Find where the given text appears and provide that cell's center as [X, Y] coordinate. 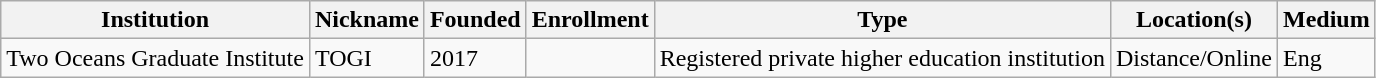
Distance/Online [1194, 58]
Medium [1326, 20]
Registered private higher education institution [882, 58]
TOGI [366, 58]
Founded [475, 20]
2017 [475, 58]
Eng [1326, 58]
Type [882, 20]
Nickname [366, 20]
Location(s) [1194, 20]
Two Oceans Graduate Institute [156, 58]
Enrollment [590, 20]
Institution [156, 20]
